Output the [X, Y] coordinate of the center of the cell containing the given text.  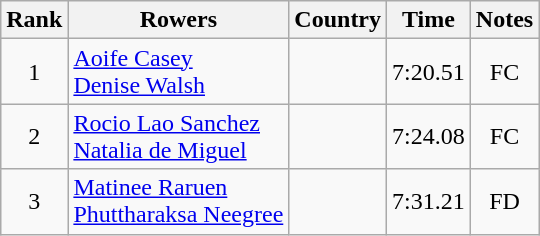
2 [34, 136]
Rank [34, 20]
1 [34, 72]
3 [34, 202]
Time [429, 20]
7:24.08 [429, 136]
Notes [504, 20]
Rocio Lao SanchezNatalia de Miguel [178, 136]
Matinee RaruenPhuttharaksa Neegree [178, 202]
7:20.51 [429, 72]
7:31.21 [429, 202]
Country [338, 20]
FD [504, 202]
Aoife CaseyDenise Walsh [178, 72]
Rowers [178, 20]
